Output the [x, y] coordinate of the center of the cell containing the given text.  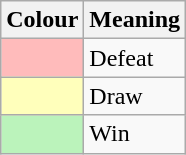
Colour [42, 20]
Draw [135, 96]
Meaning [135, 20]
Win [135, 134]
Defeat [135, 58]
